For the text-containing cell, return its midpoint in [X, Y] coordinate format. 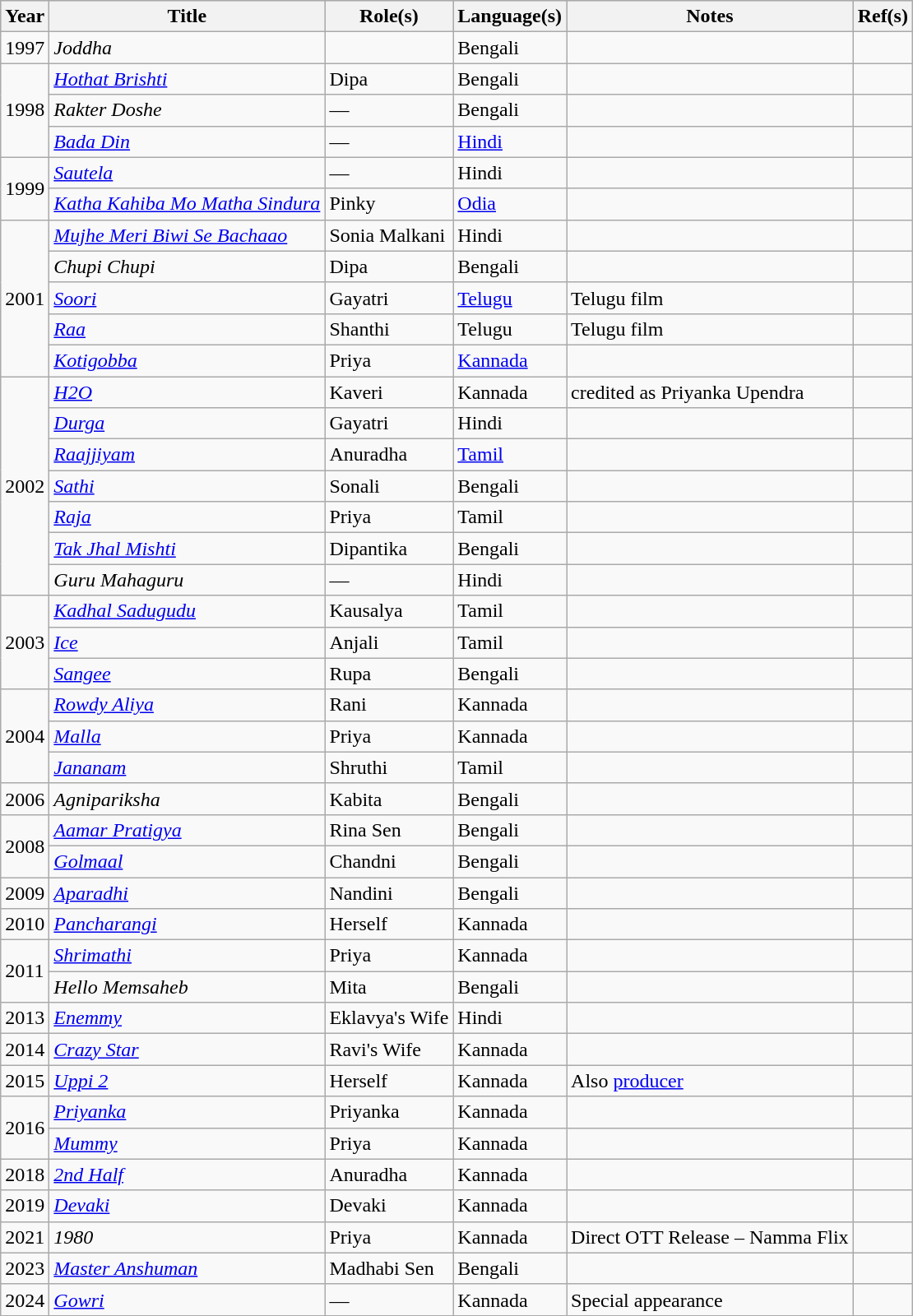
Odia [510, 204]
Shrimathi [188, 956]
Language(s) [510, 16]
2002 [25, 486]
Crazy Star [188, 1050]
Notes [711, 16]
Sonia Malkani [389, 235]
Kadhal Sadugudu [188, 611]
Ref(s) [883, 16]
Rupa [389, 674]
Malla [188, 736]
Anjali [389, 642]
2003 [25, 642]
Kaveri [389, 392]
Agnipariksha [188, 799]
2023 [25, 1268]
1997 [25, 48]
2006 [25, 799]
Hothat Brishti [188, 79]
Sautela [188, 173]
Guru Mahaguru [188, 580]
Sathi [188, 486]
2016 [25, 1128]
Shanthi [389, 329]
Kabita [389, 799]
Katha Kahiba Mo Matha Sindura [188, 204]
H2O [188, 392]
2010 [25, 924]
Nandini [389, 892]
Dipantika [389, 549]
Pancharangi [188, 924]
Tak Jhal Mishti [188, 549]
2011 [25, 971]
Year [25, 16]
1998 [25, 110]
Joddha [188, 48]
Bada Din [188, 141]
Kotigobba [188, 360]
Eklavya's Wife [389, 1018]
Uppi 2 [188, 1081]
1999 [25, 188]
Rina Sen [389, 830]
Hello Memsaheb [188, 987]
Golmaal [188, 861]
Special appearance [711, 1300]
Ice [188, 642]
Raa [188, 329]
2013 [25, 1018]
Sonali [389, 486]
Chupi Chupi [188, 266]
Pinky [389, 204]
2019 [25, 1206]
Mita [389, 987]
Aamar Pratigya [188, 830]
2018 [25, 1175]
2009 [25, 892]
Shruthi [389, 767]
credited as Priyanka Upendra [711, 392]
Madhabi Sen [389, 1268]
Gowri [188, 1300]
Rani [389, 705]
Master Anshuman [188, 1268]
Raja [188, 517]
Kausalya [389, 611]
Raajjiyam [188, 455]
Rakter Doshe [188, 110]
Durga [188, 424]
2001 [25, 298]
Rowdy Aliya [188, 705]
2004 [25, 736]
Role(s) [389, 16]
2024 [25, 1300]
Enemmy [188, 1018]
Soori [188, 298]
2014 [25, 1050]
Title [188, 16]
Ravi's Wife [389, 1050]
Direct OTT Release – Namma Flix [711, 1237]
2021 [25, 1237]
Also producer [711, 1081]
Chandni [389, 861]
Mujhe Meri Biwi Se Bachaao [188, 235]
Jananam [188, 767]
2nd Half [188, 1175]
2008 [25, 846]
Sangee [188, 674]
1980 [188, 1237]
2015 [25, 1081]
Mummy [188, 1143]
Aparadhi [188, 892]
